Return the [X, Y] coordinate for the center point of the cell that contains the specified text.  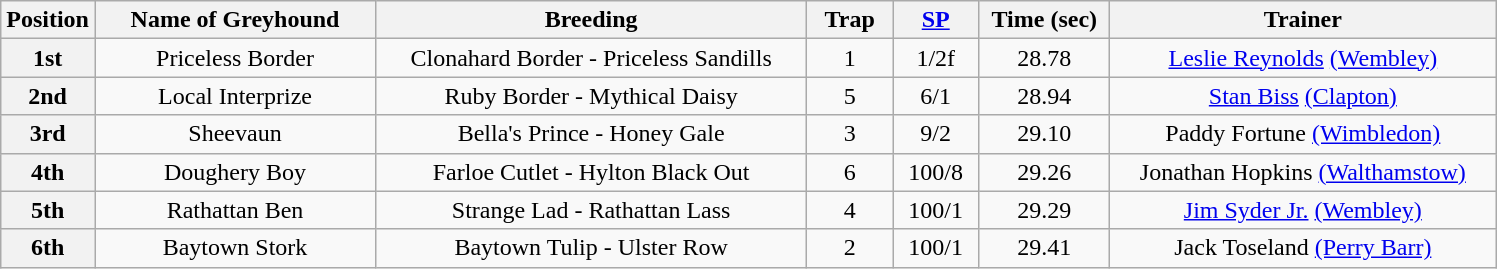
Rathattan Ben [234, 210]
Doughery Boy [234, 172]
Jim Syder Jr. (Wembley) [1303, 210]
3 [850, 134]
6/1 [936, 96]
2 [850, 248]
1 [850, 58]
2nd [48, 96]
9/2 [936, 134]
4th [48, 172]
28.78 [1044, 58]
Paddy Fortune (Wimbledon) [1303, 134]
1st [48, 58]
Baytown Tulip - Ulster Row [592, 248]
29.26 [1044, 172]
3rd [48, 134]
29.41 [1044, 248]
Baytown Stork [234, 248]
Farloe Cutlet - Hylton Black Out [592, 172]
Jonathan Hopkins (Walthamstow) [1303, 172]
29.29 [1044, 210]
100/8 [936, 172]
28.94 [1044, 96]
Priceless Border [234, 58]
Name of Greyhound [234, 20]
SP [936, 20]
1/2f [936, 58]
Sheevaun [234, 134]
6 [850, 172]
Strange Lad - Rathattan Lass [592, 210]
Time (sec) [1044, 20]
29.10 [1044, 134]
Position [48, 20]
Clonahard Border - Priceless Sandills [592, 58]
5th [48, 210]
Leslie Reynolds (Wembley) [1303, 58]
Local Interprize [234, 96]
Ruby Border - Mythical Daisy [592, 96]
Breeding [592, 20]
Jack Toseland (Perry Barr) [1303, 248]
Trap [850, 20]
4 [850, 210]
Bella's Prince - Honey Gale [592, 134]
6th [48, 248]
Stan Biss (Clapton) [1303, 96]
Trainer [1303, 20]
5 [850, 96]
